Return the (X, Y) coordinate for the center point of the cell that contains the specified text.  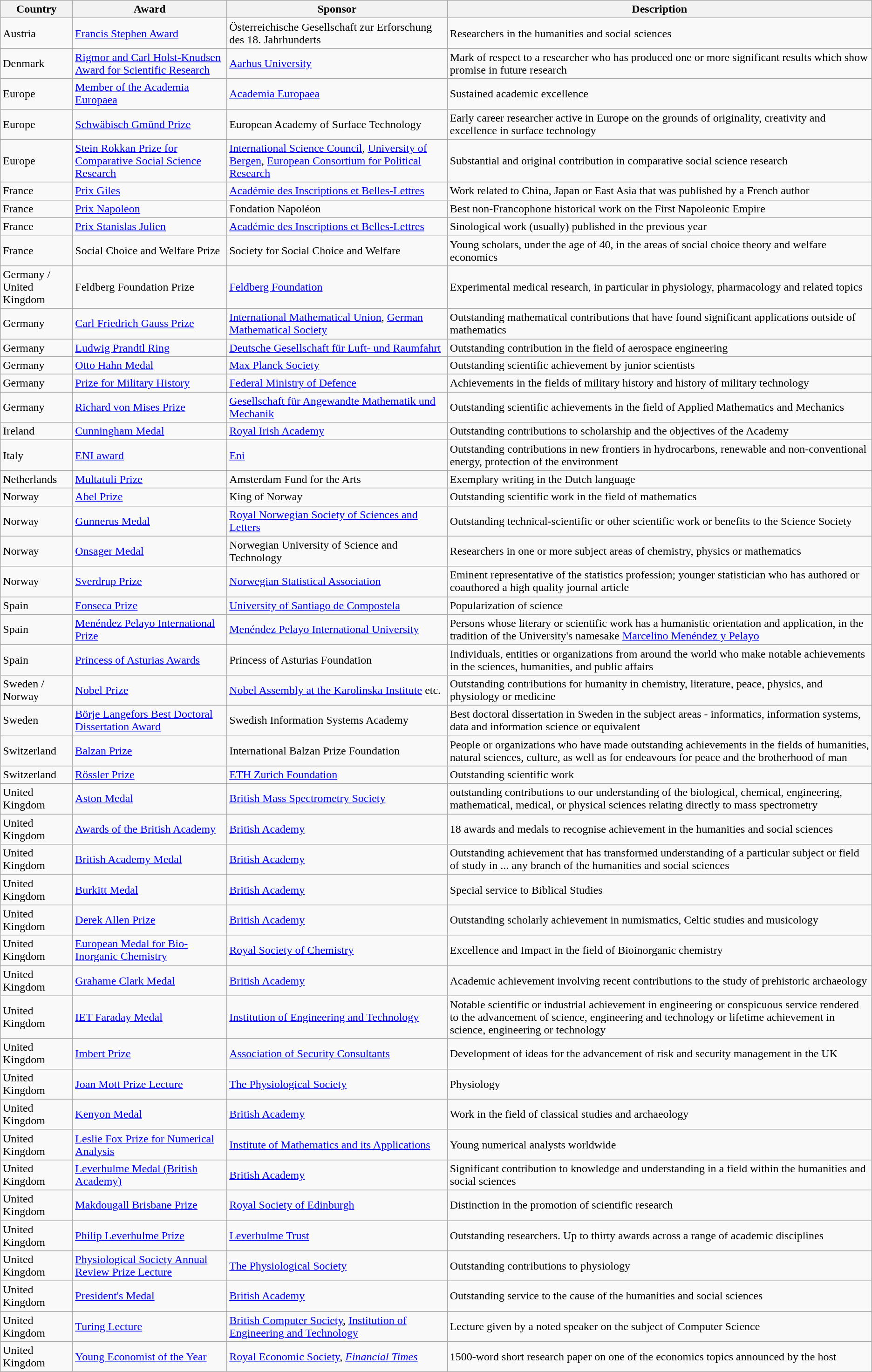
Max Planck Society (337, 366)
Amsterdam Fund for the Arts (337, 479)
Work related to China, Japan or East Asia that was published by a French author (660, 191)
International Mathematical Union, German Mathematical Society (337, 323)
Prix Stanislas Julien (150, 226)
Award (150, 9)
Young scholars, under the age of 40, in the areas of social choice theory and welfare economics (660, 251)
President's Medal (150, 1297)
Institute of Mathematics and its Applications (337, 1145)
Deutsche Gesellschaft für Luft- und Raumfahrt (337, 348)
Lecture given by a noted speaker on the subject of Computer Science (660, 1326)
Sponsor (337, 9)
Imbert Prize (150, 1053)
Germany / United Kingdom (36, 287)
Rössler Prize (150, 775)
Carl Friedrich Gauss Prize (150, 323)
Kenyon Medal (150, 1114)
Abel Prize (150, 497)
Outstanding contribution in the field of aerospace engineering (660, 348)
Social Choice and Welfare Prize (150, 251)
Italy (36, 455)
Börje Langefors Best Doctoral Dissertation Award (150, 720)
Austria (36, 34)
Researchers in the humanities and social sciences (660, 34)
Gesellschaft für Angewandte Mathematik und Mechanik (337, 407)
Swedish Information Systems Academy (337, 720)
Denmark (36, 63)
Menéndez Pelayo International University (337, 630)
Leverhulme Medal (British Academy) (150, 1175)
Young numerical analysts worldwide (660, 1145)
Stein Rokkan Prize for Comparative Social Science Research (150, 161)
Turing Lecture (150, 1326)
Menéndez Pelayo International Prize (150, 630)
Aarhus University (337, 63)
Outstanding scientific achievements in the field of Applied Mathematics and Mechanics (660, 407)
Experimental medical research, in particular in physiology, pharmacology and related topics (660, 287)
Outstanding technical-scientific or other scientific work or benefits to the Science Society (660, 521)
Royal Economic Society, Financial Times (337, 1357)
Rigmor and Carl Holst-Knudsen Award for Scientific Research (150, 63)
Outstanding scholarly achievement in numismatics, Celtic studies and musicology (660, 920)
1500-word short research paper on one of the economics topics announced by the host (660, 1357)
Balzan Prize (150, 751)
Outstanding service to the cause of the humanities and social sciences (660, 1297)
Outstanding contributions to scholarship and the objectives of the Academy (660, 431)
Leverhulme Trust (337, 1235)
Young Economist of the Year (150, 1357)
Schwäbisch Gmünd Prize (150, 124)
Österreichische Gesellschaft zur Erforschung des 18. Jahrhunderts (337, 34)
IET Faraday Medal (150, 1017)
Outstanding mathematical contributions that have found significant applications outside of mathematics (660, 323)
Federal Ministry of Defence (337, 383)
British Computer Society, Institution of Engineering and Technology (337, 1326)
Outstanding contributions to physiology (660, 1266)
European Academy of Surface Technology (337, 124)
Nobel Prize (150, 690)
Leslie Fox Prize for Numerical Analysis (150, 1145)
Outstanding contributions for humanity in chemistry, literature, peace, physics, and physiology or medicine (660, 690)
Country (36, 9)
Outstanding scientific work (660, 775)
Royal Society of Edinburgh (337, 1205)
Excellence and Impact in the field of Bioinorganic chemistry (660, 950)
British Mass Spectrometry Society (337, 799)
Philip Leverhulme Prize (150, 1235)
Francis Stephen Award (150, 34)
Outstanding scientific work in the field of mathematics (660, 497)
Outstanding scientific achievement by junior scientists (660, 366)
Academic achievement involving recent contributions to the study of prehistoric archaeology (660, 981)
Association of Security Consultants (337, 1053)
Substantial and original contribution in comparative social science research (660, 161)
Sustained academic excellence (660, 94)
Princess of Asturias Foundation (337, 659)
Royal Norwegian Society of Sciences and Letters (337, 521)
Researchers in one or more subject areas of chemistry, physics or mathematics (660, 551)
International Balzan Prize Foundation (337, 751)
Eni (337, 455)
Eminent representative of the statistics profession; younger statistician who has authored or coauthored a high quality journal article (660, 581)
Individuals, entities or organizations from around the world who make notable achievements in the sciences, humanities, and public affairs (660, 659)
Physiology (660, 1084)
Norwegian Statistical Association (337, 581)
Nobel Assembly at the Karolinska Institute etc. (337, 690)
Derek Allen Prize (150, 920)
University of Santiago de Compostela (337, 605)
Prix Napoleon (150, 209)
Cunningham Medal (150, 431)
Institution of Engineering and Technology (337, 1017)
Distinction in the promotion of scientific research (660, 1205)
Development of ideas for the advancement of risk and security management in the UK (660, 1053)
Makdougall Brisbane Prize (150, 1205)
International Science Council, University of Bergen, European Consortium for Political Research (337, 161)
ETH Zurich Foundation (337, 775)
King of Norway (337, 497)
Prize for Military History (150, 383)
Society for Social Choice and Welfare (337, 251)
Feldberg Foundation Prize (150, 287)
Onsager Medal (150, 551)
Fondation Napoléon (337, 209)
Work in the field of classical studies and archaeology (660, 1114)
Ireland (36, 431)
Richard von Mises Prize (150, 407)
18 awards and medals to recognise achievement in the humanities and social sciences (660, 829)
Feldberg Foundation (337, 287)
Early career researcher active in Europe on the grounds of originality, creativity and excellence in surface technology (660, 124)
Multatuli Prize (150, 479)
Sweden (36, 720)
Academia Europaea (337, 94)
Ludwig Prandtl Ring (150, 348)
European Medal for Bio-Inorganic Chemistry (150, 950)
Significant contribution to knowledge and understanding in a field within the humanities and social sciences (660, 1175)
Best doctoral dissertation in Sweden in the subject areas - informatics, information systems, data and information science or equivalent (660, 720)
Grahame Clark Medal (150, 981)
Sverdrup Prize (150, 581)
Fonseca Prize (150, 605)
Norwegian University of Science and Technology (337, 551)
Member of the Academia Europaea (150, 94)
Outstanding contributions in new frontiers in hydrocarbons, renewable and non-conventional energy, protection of the environment (660, 455)
Royal Society of Chemistry (337, 950)
Sweden / Norway (36, 690)
Otto Hahn Medal (150, 366)
Netherlands (36, 479)
Special service to Biblical Studies (660, 890)
Gunnerus Medal (150, 521)
Physiological Society Annual Review Prize Lecture (150, 1266)
Achievements in the fields of military history and history of military technology (660, 383)
Prix Giles (150, 191)
Popularization of science (660, 605)
Royal Irish Academy (337, 431)
Best non-Francophone historical work on the First Napoleonic Empire (660, 209)
ENI award (150, 455)
British Academy Medal (150, 860)
Joan Mott Prize Lecture (150, 1084)
Outstanding researchers. Up to thirty awards across a range of academic disciplines (660, 1235)
Exemplary writing in the Dutch language (660, 479)
Burkitt Medal (150, 890)
Description (660, 9)
Aston Medal (150, 799)
Princess of Asturias Awards (150, 659)
Mark of respect to a researcher who has produced one or more significant results which show promise in future research (660, 63)
Awards of the British Academy (150, 829)
Sinological work (usually) published in the previous year (660, 226)
